For the text-containing cell, return its midpoint in (x, y) coordinate format. 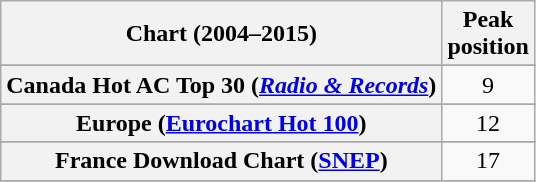
France Download Chart (SNEP) (222, 161)
9 (488, 85)
Europe (Eurochart Hot 100) (222, 123)
Chart (2004–2015) (222, 34)
Canada Hot AC Top 30 (Radio & Records) (222, 85)
12 (488, 123)
Peakposition (488, 34)
17 (488, 161)
